Extract the [x, y] coordinate from the center of the cell holding the provided text.  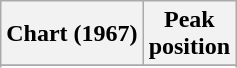
Chart (1967) [72, 34]
Peakposition [189, 34]
